Determine the [X, Y] coordinate at the center of the cell enclosing the given text.  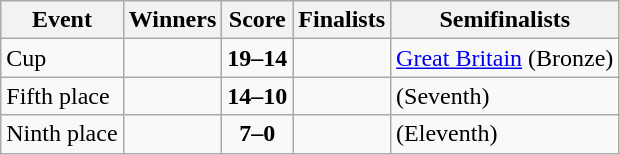
Cup [62, 58]
Great Britain (Bronze) [505, 58]
(Seventh) [505, 96]
Event [62, 20]
Finalists [342, 20]
(Eleventh) [505, 134]
Semifinalists [505, 20]
19–14 [258, 58]
Score [258, 20]
Ninth place [62, 134]
14–10 [258, 96]
7–0 [258, 134]
Winners [172, 20]
Fifth place [62, 96]
